Locate the cell with the specified text and output its (x, y) center coordinate. 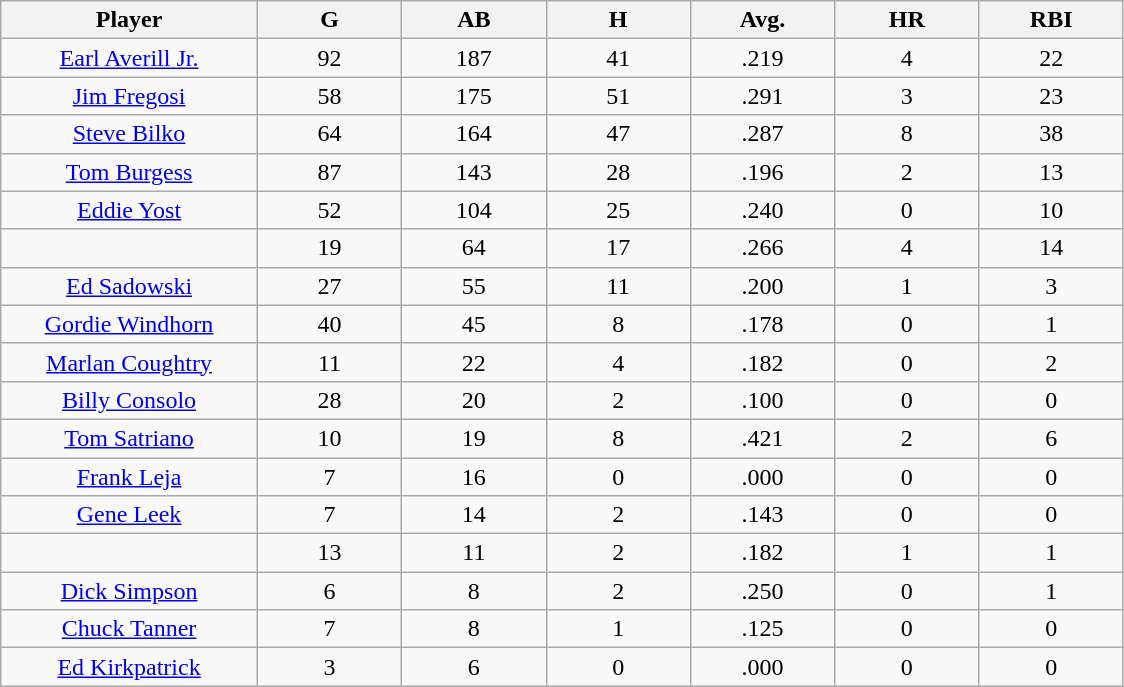
.240 (762, 210)
.287 (762, 134)
Eddie Yost (130, 210)
27 (329, 286)
17 (618, 248)
175 (474, 96)
52 (329, 210)
.421 (762, 438)
55 (474, 286)
Avg. (762, 20)
Player (130, 20)
Ed Sadowski (130, 286)
Marlan Coughtry (130, 362)
143 (474, 172)
104 (474, 210)
Dick Simpson (130, 591)
51 (618, 96)
Earl Averill Jr. (130, 58)
.219 (762, 58)
41 (618, 58)
187 (474, 58)
Jim Fregosi (130, 96)
45 (474, 324)
.250 (762, 591)
.178 (762, 324)
38 (1051, 134)
Tom Satriano (130, 438)
AB (474, 20)
Steve Bilko (130, 134)
HR (907, 20)
Tom Burgess (130, 172)
16 (474, 477)
87 (329, 172)
Gene Leek (130, 515)
Billy Consolo (130, 400)
23 (1051, 96)
RBI (1051, 20)
.291 (762, 96)
.196 (762, 172)
164 (474, 134)
Frank Leja (130, 477)
92 (329, 58)
Gordie Windhorn (130, 324)
47 (618, 134)
58 (329, 96)
40 (329, 324)
Chuck Tanner (130, 629)
Ed Kirkpatrick (130, 667)
.200 (762, 286)
25 (618, 210)
G (329, 20)
.143 (762, 515)
.125 (762, 629)
H (618, 20)
.100 (762, 400)
.266 (762, 248)
20 (474, 400)
